Detect which cell encompasses the target text, then output its (X, Y) center coordinate. 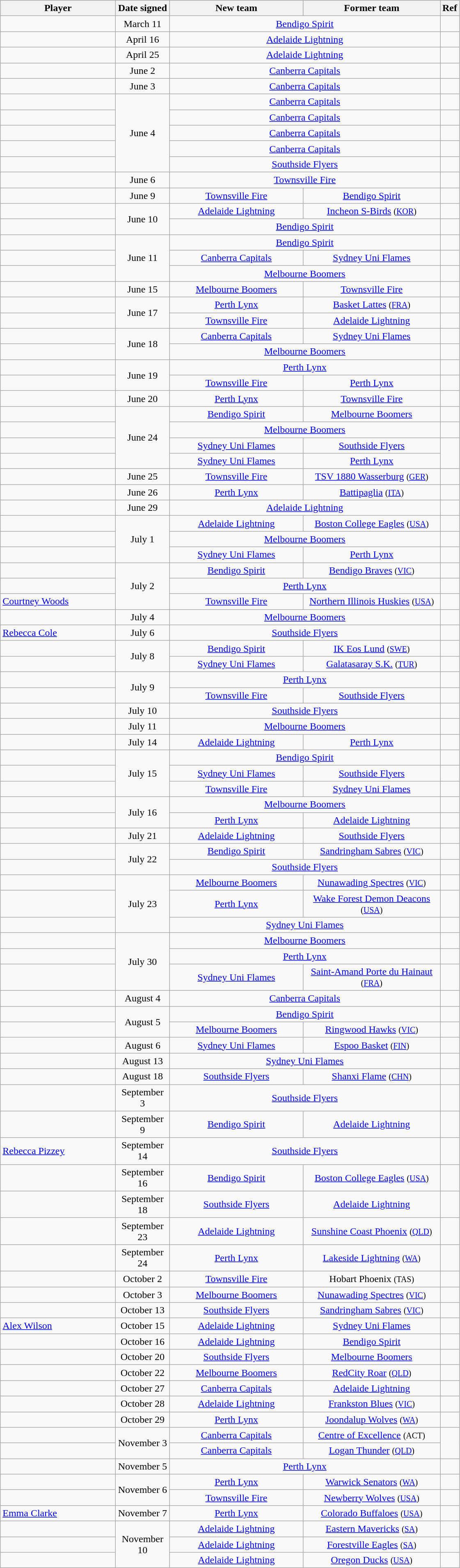
July 22 (143, 859)
June 4 (143, 133)
Ref (450, 8)
June 18 (143, 344)
Emma Clarke (58, 1513)
July 8 (143, 656)
October 22 (143, 1373)
Warwick Senators (WA) (372, 1482)
August 4 (143, 999)
Rebecca Pizzey (58, 1151)
September 16 (143, 1177)
July 21 (143, 836)
September 14 (143, 1151)
June 15 (143, 289)
Bendigo Braves (VIC) (372, 570)
Northern Illinois Huskies (USA) (372, 601)
October 2 (143, 1279)
New team (236, 8)
July 15 (143, 773)
Basket Lattes (FRA) (372, 305)
Espoo Basket (FIN) (372, 1045)
June 10 (143, 219)
July 9 (143, 687)
September 9 (143, 1124)
July 2 (143, 586)
June 26 (143, 492)
Former team (372, 8)
Shanxi Flame (CHN) (372, 1077)
October 16 (143, 1342)
July 10 (143, 711)
Incheon S-Birds (KOR) (372, 211)
August 13 (143, 1061)
October 15 (143, 1326)
Hobart Phoenix (TAS) (372, 1279)
October 13 (143, 1310)
September 3 (143, 1098)
July 14 (143, 742)
August 5 (143, 1022)
Oregon Ducks (USA) (372, 1560)
Frankston Blues (VIC) (372, 1404)
June 19 (143, 375)
November 7 (143, 1513)
Eastern Mavericks (SA) (372, 1529)
September 18 (143, 1205)
Colorado Buffaloes (USA) (372, 1513)
July 11 (143, 727)
April 16 (143, 39)
June 6 (143, 180)
June 11 (143, 258)
IK Eos Lund (SWE) (372, 648)
Centre of Excellence (ACT) (372, 1435)
July 16 (143, 812)
Alex Wilson (58, 1326)
Date signed (143, 8)
November 5 (143, 1466)
Ringwood Hawks (VIC) (372, 1030)
July 23 (143, 903)
Battipaglia (ITA) (372, 492)
Player (58, 8)
July 6 (143, 633)
November 3 (143, 1443)
October 29 (143, 1419)
November 10 (143, 1544)
Newberry Wolves (USA) (372, 1497)
October 27 (143, 1388)
June 20 (143, 398)
July 1 (143, 539)
September 24 (143, 1258)
Saint-Amand Porte du Hainaut (FRA) (372, 977)
Forestville Eagles (SA) (372, 1545)
June 9 (143, 196)
July 30 (143, 962)
June 25 (143, 477)
Sunshine Coast Phoenix (QLD) (372, 1231)
July 4 (143, 617)
October 3 (143, 1294)
October 28 (143, 1404)
June 17 (143, 313)
Rebecca Cole (58, 633)
RedCity Roar (QLD) (372, 1373)
Courtney Woods (58, 601)
September 23 (143, 1231)
June 2 (143, 71)
Galatasaray S.K. (TUR) (372, 664)
June 3 (143, 86)
November 6 (143, 1490)
Joondalup Wolves (WA) (372, 1419)
August 18 (143, 1077)
October 20 (143, 1357)
August 6 (143, 1045)
March 11 (143, 24)
Lakeside Lightning (WA) (372, 1258)
April 25 (143, 55)
Wake Forest Demon Deacons (USA) (372, 903)
Logan Thunder (QLD) (372, 1451)
June 24 (143, 437)
June 29 (143, 508)
TSV 1880 Wasserburg (GER) (372, 477)
